Output the (x, y) coordinate of the center of the cell containing the given text.  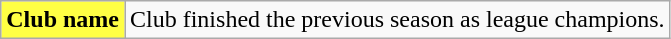
Club name (63, 20)
Club finished the previous season as league champions. (397, 20)
